From the cell containing the given text, extract its center point as (x, y) coordinate. 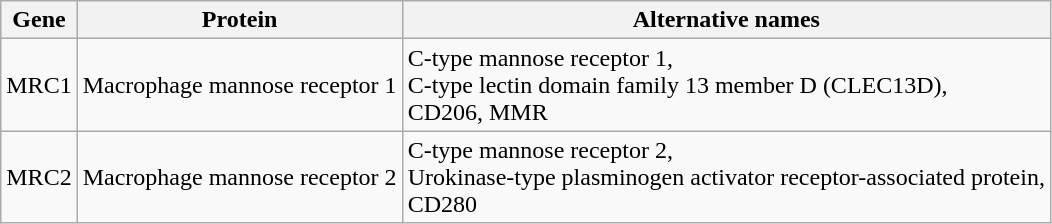
C-type mannose receptor 1,C-type lectin domain family 13 member D (CLEC13D),CD206, MMR (726, 85)
Protein (240, 20)
MRC2 (39, 177)
C-type mannose receptor 2,Urokinase-type plasminogen activator receptor-associated protein,CD280 (726, 177)
Macrophage mannose receptor 1 (240, 85)
MRC1 (39, 85)
Macrophage mannose receptor 2 (240, 177)
Alternative names (726, 20)
Gene (39, 20)
